Determine the [X, Y] coordinate at the center of the cell enclosing the given text.  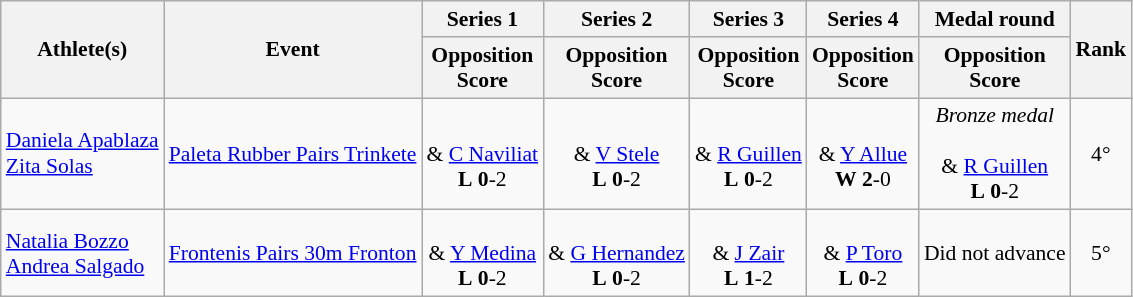
Paleta Rubber Pairs Trinkete [293, 154]
Series 3 [748, 19]
Did not advance [995, 254]
& Y Medina L 0-2 [483, 254]
& J Zair L 1-2 [748, 254]
Series 4 [863, 19]
& G Hernandez L 0-2 [616, 254]
& C Naviliat L 0-2 [483, 154]
Series 2 [616, 19]
Rank [1102, 50]
Natalia BozzoAndrea Salgado [82, 254]
Series 1 [483, 19]
5° [1102, 254]
Frontenis Pairs 30m Fronton [293, 254]
& V Stele L 0-2 [616, 154]
Daniela ApablazaZita Solas [82, 154]
Athlete(s) [82, 50]
Bronze medal& R Guillen L 0-2 [995, 154]
& Y Allue W 2-0 [863, 154]
4° [1102, 154]
& P Toro L 0-2 [863, 254]
Medal round [995, 19]
& R Guillen L 0-2 [748, 154]
Event [293, 50]
